Provide the [x, y] coordinate of the cell's center where the given text is located.  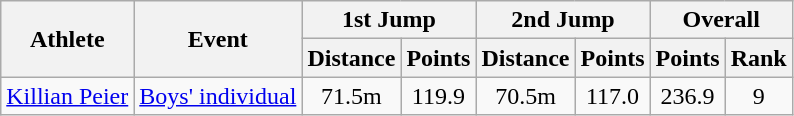
Rank [758, 58]
1st Jump [389, 20]
2nd Jump [563, 20]
Killian Peier [68, 96]
Event [218, 39]
Overall [721, 20]
Boys' individual [218, 96]
71.5m [352, 96]
70.5m [526, 96]
Athlete [68, 39]
117.0 [612, 96]
9 [758, 96]
236.9 [688, 96]
119.9 [438, 96]
